From the cell containing the given text, extract its center point as [X, Y] coordinate. 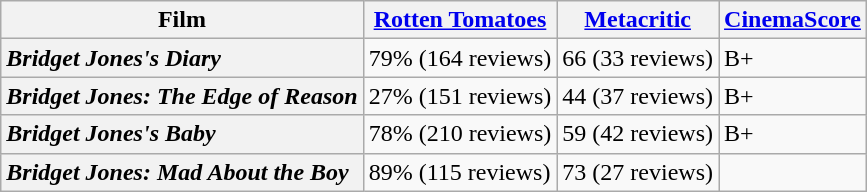
44 (37 reviews) [638, 96]
66 (33 reviews) [638, 58]
Bridget Jones's Diary [182, 58]
Bridget Jones: The Edge of Reason [182, 96]
78% (210 reviews) [460, 134]
89% (115 reviews) [460, 172]
Film [182, 20]
Bridget Jones: Mad About the Boy [182, 172]
CinemaScore [793, 20]
Metacritic [638, 20]
73 (27 reviews) [638, 172]
59 (42 reviews) [638, 134]
Bridget Jones's Baby [182, 134]
27% (151 reviews) [460, 96]
79% (164 reviews) [460, 58]
Rotten Tomatoes [460, 20]
